Provide the (X, Y) coordinate of the cell's center where the given text is located.  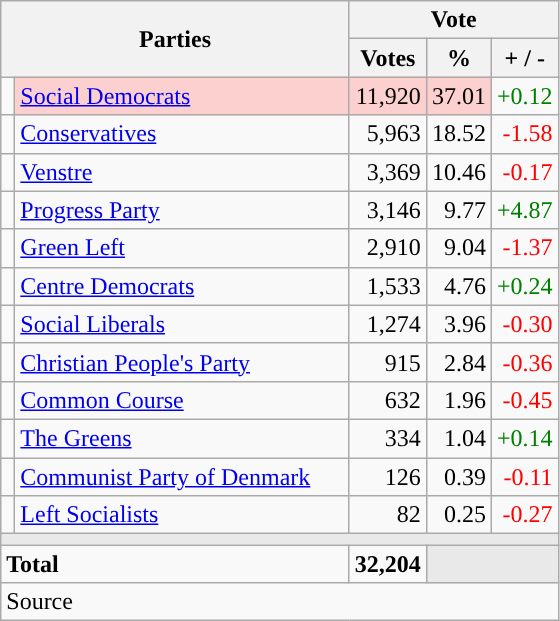
Votes (388, 58)
1.96 (458, 400)
Conservatives (182, 134)
9.04 (458, 248)
2,910 (388, 248)
82 (388, 515)
126 (388, 477)
37.01 (458, 96)
1,274 (388, 324)
3,369 (388, 172)
+0.14 (524, 438)
Left Socialists (182, 515)
1,533 (388, 286)
-1.37 (524, 248)
11,920 (388, 96)
-0.45 (524, 400)
Centre Democrats (182, 286)
18.52 (458, 134)
-0.17 (524, 172)
Progress Party (182, 210)
Social Democrats (182, 96)
3,146 (388, 210)
1.04 (458, 438)
Communist Party of Denmark (182, 477)
+4.87 (524, 210)
+0.24 (524, 286)
32,204 (388, 564)
4.76 (458, 286)
0.39 (458, 477)
-1.58 (524, 134)
632 (388, 400)
% (458, 58)
Social Liberals (182, 324)
Common Course (182, 400)
Total (176, 564)
Source (280, 602)
+ / - (524, 58)
2.84 (458, 362)
The Greens (182, 438)
-0.30 (524, 324)
Parties (176, 39)
Venstre (182, 172)
0.25 (458, 515)
Christian People's Party (182, 362)
-0.27 (524, 515)
-0.36 (524, 362)
9.77 (458, 210)
+0.12 (524, 96)
915 (388, 362)
Green Left (182, 248)
-0.11 (524, 477)
334 (388, 438)
10.46 (458, 172)
5,963 (388, 134)
Vote (454, 20)
3.96 (458, 324)
